Extract the [X, Y] coordinate from the center of the cell holding the provided text.  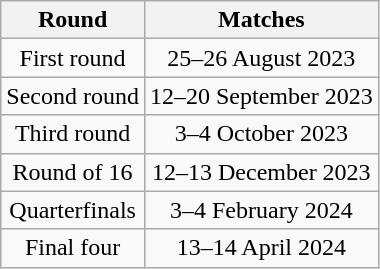
Second round [73, 96]
First round [73, 58]
Round [73, 20]
Matches [261, 20]
12–13 December 2023 [261, 172]
3–4 October 2023 [261, 134]
13–14 April 2024 [261, 248]
Third round [73, 134]
Quarterfinals [73, 210]
Final four [73, 248]
3–4 February 2024 [261, 210]
25–26 August 2023 [261, 58]
12–20 September 2023 [261, 96]
Round of 16 [73, 172]
